Capture the cell that displays the provided text and extract its [x, y] central coordinate. 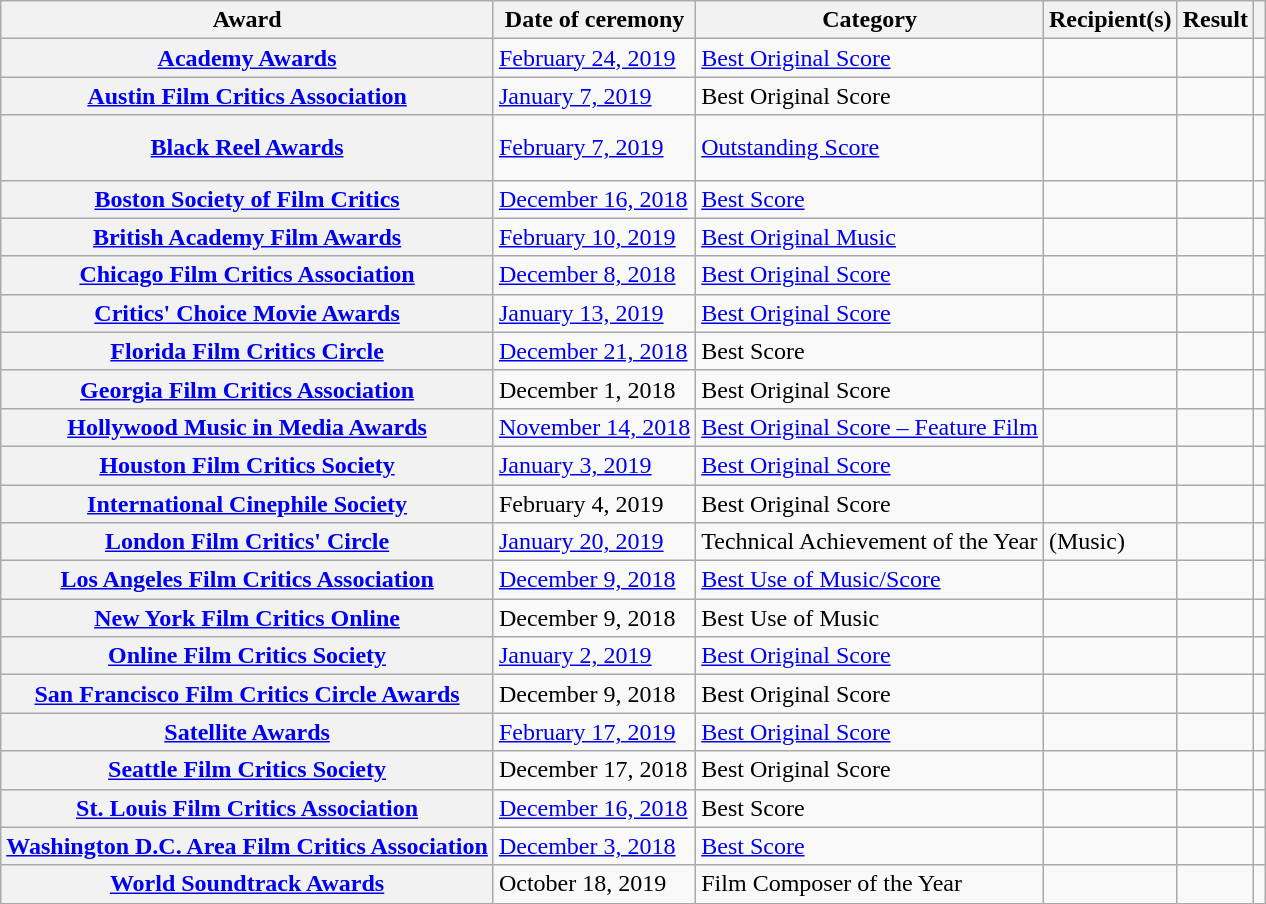
International Cinephile Society [248, 503]
San Francisco Film Critics Circle Awards [248, 694]
Date of ceremony [594, 20]
December 21, 2018 [594, 351]
New York Film Critics Online [248, 618]
(Music) [1110, 542]
Chicago Film Critics Association [248, 275]
World Soundtrack Awards [248, 884]
December 17, 2018 [594, 770]
Washington D.C. Area Film Critics Association [248, 846]
Georgia Film Critics Association [248, 389]
Critics' Choice Movie Awards [248, 313]
January 20, 2019 [594, 542]
January 3, 2019 [594, 465]
Outstanding Score [870, 148]
Florida Film Critics Circle [248, 351]
London Film Critics' Circle [248, 542]
February 17, 2019 [594, 732]
Best Use of Music/Score [870, 580]
January 7, 2019 [594, 96]
Film Composer of the Year [870, 884]
Best Use of Music [870, 618]
December 3, 2018 [594, 846]
Hollywood Music in Media Awards [248, 427]
Award [248, 20]
Online Film Critics Society [248, 656]
October 18, 2019 [594, 884]
Satellite Awards [248, 732]
Los Angeles Film Critics Association [248, 580]
December 8, 2018 [594, 275]
February 7, 2019 [594, 148]
February 24, 2019 [594, 58]
February 4, 2019 [594, 503]
Houston Film Critics Society [248, 465]
British Academy Film Awards [248, 237]
Seattle Film Critics Society [248, 770]
December 1, 2018 [594, 389]
Recipient(s) [1110, 20]
February 10, 2019 [594, 237]
Best Original Music [870, 237]
January 2, 2019 [594, 656]
Result [1215, 20]
Category [870, 20]
November 14, 2018 [594, 427]
Boston Society of Film Critics [248, 199]
January 13, 2019 [594, 313]
Academy Awards [248, 58]
Technical Achievement of the Year [870, 542]
Black Reel Awards [248, 148]
Best Original Score – Feature Film [870, 427]
St. Louis Film Critics Association [248, 808]
Austin Film Critics Association [248, 96]
